Detect which cell encompasses the target text, then output its [x, y] center coordinate. 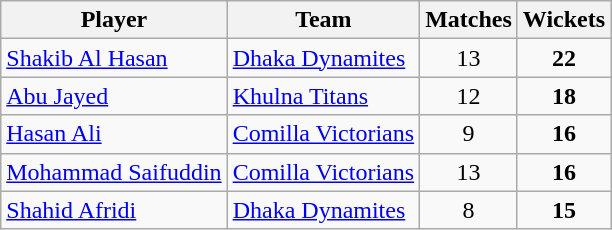
Hasan Ali [114, 134]
Shakib Al Hasan [114, 58]
Khulna Titans [323, 96]
Wickets [564, 20]
18 [564, 96]
Team [323, 20]
Shahid Afridi [114, 210]
Matches [469, 20]
12 [469, 96]
Abu Jayed [114, 96]
Mohammad Saifuddin [114, 172]
22 [564, 58]
Player [114, 20]
15 [564, 210]
8 [469, 210]
9 [469, 134]
